Identify which cell holds the provided text, then report its (x, y) central coordinate. 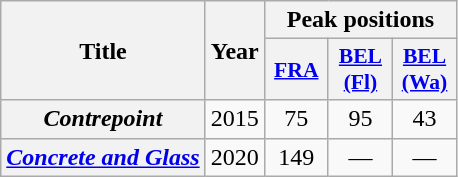
BEL(Fl) (360, 70)
2015 (234, 119)
Contrepoint (103, 119)
Title (103, 50)
95 (360, 119)
BEL(Wa) (424, 70)
43 (424, 119)
Concrete and Glass (103, 157)
Peak positions (360, 20)
149 (296, 157)
Year (234, 50)
FRA (296, 70)
75 (296, 119)
2020 (234, 157)
